Provide the (x, y) coordinate of the cell's center where the given text is located.  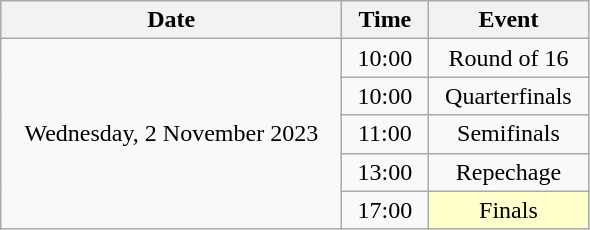
Repechage (508, 172)
Event (508, 20)
Round of 16 (508, 58)
17:00 (385, 210)
Time (385, 20)
Date (172, 20)
13:00 (385, 172)
11:00 (385, 134)
Wednesday, 2 November 2023 (172, 134)
Finals (508, 210)
Quarterfinals (508, 96)
Semifinals (508, 134)
